Search for the cell housing the specified text and yield its (x, y) center coordinate. 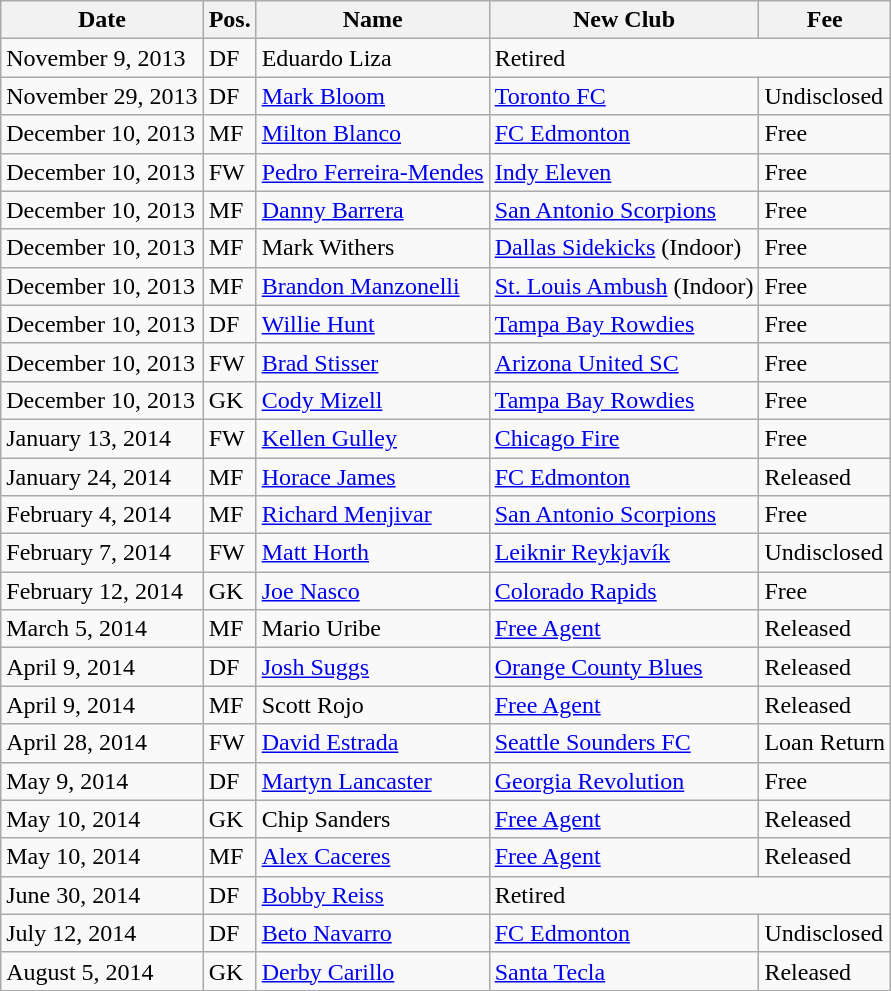
Arizona United SC (624, 362)
Seattle Sounders FC (624, 743)
Pedro Ferreira-Mendes (372, 172)
Derby Carillo (372, 971)
Richard Menjivar (372, 515)
Dallas Sidekicks (Indoor) (624, 248)
Milton Blanco (372, 134)
Santa Tecla (624, 971)
Bobby Reiss (372, 895)
Kellen Gulley (372, 438)
Beto Navarro (372, 933)
Mark Withers (372, 248)
Brad Stisser (372, 362)
Mario Uribe (372, 629)
January 13, 2014 (102, 438)
Danny Barrera (372, 210)
Mark Bloom (372, 96)
Fee (825, 20)
Loan Return (825, 743)
Brandon Manzonelli (372, 286)
April 28, 2014 (102, 743)
Martyn Lancaster (372, 781)
March 5, 2014 (102, 629)
August 5, 2014 (102, 971)
November 29, 2013 (102, 96)
Willie Hunt (372, 324)
Joe Nasco (372, 591)
Georgia Revolution (624, 781)
Indy Eleven (624, 172)
St. Louis Ambush (Indoor) (624, 286)
Orange County Blues (624, 667)
Toronto FC (624, 96)
Date (102, 20)
Pos. (230, 20)
David Estrada (372, 743)
Cody Mizell (372, 400)
February 7, 2014 (102, 553)
Leiknir Reykjavík (624, 553)
Horace James (372, 477)
New Club (624, 20)
May 9, 2014 (102, 781)
Chip Sanders (372, 819)
February 12, 2014 (102, 591)
July 12, 2014 (102, 933)
February 4, 2014 (102, 515)
January 24, 2014 (102, 477)
Colorado Rapids (624, 591)
Eduardo Liza (372, 58)
Scott Rojo (372, 705)
November 9, 2013 (102, 58)
Name (372, 20)
June 30, 2014 (102, 895)
Josh Suggs (372, 667)
Chicago Fire (624, 438)
Matt Horth (372, 553)
Alex Caceres (372, 857)
